Detect which cell encompasses the target text, then output its (x, y) center coordinate. 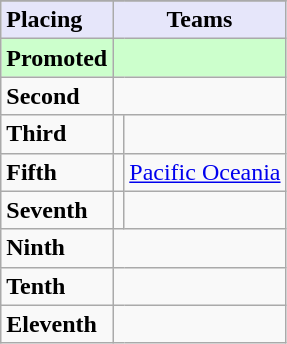
Third (57, 134)
Fifth (57, 172)
Promoted (57, 58)
Tenth (57, 286)
Seventh (57, 210)
Teams (200, 20)
Ninth (57, 248)
Pacific Oceania (205, 172)
Second (57, 96)
Eleventh (57, 324)
Placing (57, 20)
